Extract the (X, Y) coordinate from the center of the cell holding the provided text.  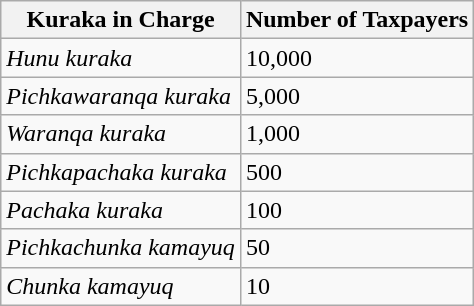
Number of Taxpayers (356, 20)
10,000 (356, 58)
Pichkawaranqa kuraka (121, 96)
5,000 (356, 96)
Kuraka in Charge (121, 20)
500 (356, 172)
Waranqa kuraka (121, 134)
Pichkachunka kamayuq (121, 248)
100 (356, 210)
Pachaka kuraka (121, 210)
Chunka kamayuq (121, 286)
Hunu kuraka (121, 58)
Pichkapachaka kuraka (121, 172)
1,000 (356, 134)
10 (356, 286)
50 (356, 248)
